Locate the cell with the specified text and output its (x, y) center coordinate. 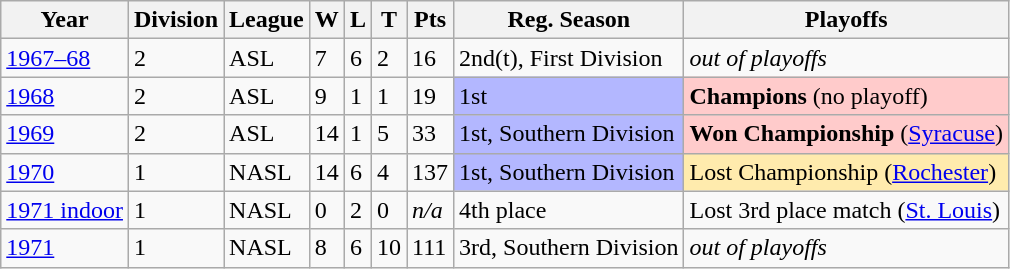
Lost Championship (Rochester) (846, 172)
Lost 3rd place match (St. Louis) (846, 210)
Won Championship (Syracuse) (846, 134)
W (326, 20)
10 (388, 248)
1971 (65, 248)
Pts (430, 20)
League (267, 20)
137 (430, 172)
19 (430, 96)
8 (326, 248)
n/a (430, 210)
Division (176, 20)
5 (388, 134)
Reg. Season (569, 20)
T (388, 20)
2nd(t), First Division (569, 58)
Year (65, 20)
1971 indoor (65, 210)
9 (326, 96)
1967–68 (65, 58)
4th place (569, 210)
1st (569, 96)
33 (430, 134)
1968 (65, 96)
1969 (65, 134)
3rd, Southern Division (569, 248)
16 (430, 58)
L (358, 20)
Champions (no playoff) (846, 96)
111 (430, 248)
7 (326, 58)
4 (388, 172)
Playoffs (846, 20)
1970 (65, 172)
